Search for the cell housing the specified text and yield its [x, y] center coordinate. 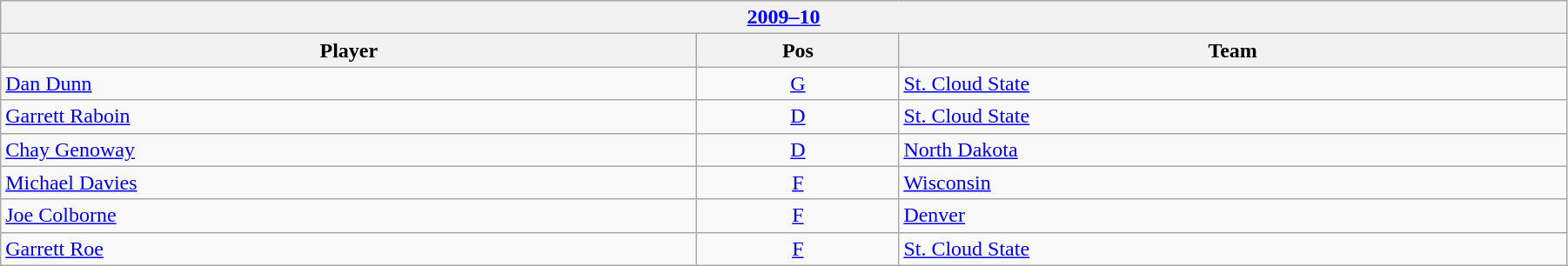
2009–10 [784, 17]
Garrett Raboin [349, 116]
Wisconsin [1233, 183]
Team [1233, 50]
Garrett Roe [349, 249]
Player [349, 50]
Michael Davies [349, 183]
Denver [1233, 216]
Joe Colborne [349, 216]
G [798, 83]
North Dakota [1233, 150]
Dan Dunn [349, 83]
Pos [798, 50]
Chay Genoway [349, 150]
